Return the [x, y] coordinate for the center point of the cell that contains the specified text.  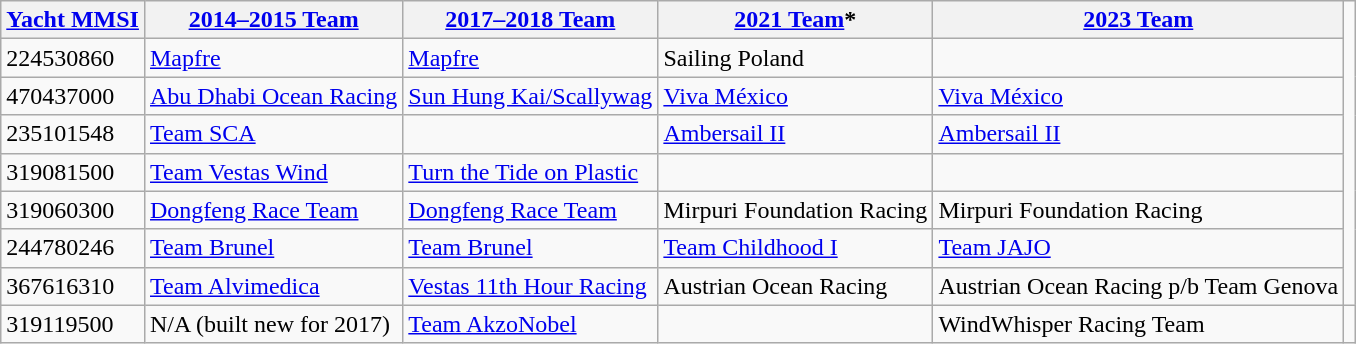
319060300 [73, 210]
224530860 [73, 58]
367616310 [73, 286]
2017–2018 Team [530, 20]
Austrian Ocean Racing p/b Team Genova [1138, 286]
2021 Team* [796, 20]
Team JAJO [1138, 248]
Team SCA [273, 134]
Team Vestas Wind [273, 172]
Team Alvimedica [273, 286]
Sun Hung Kai/Scallywag [530, 96]
Austrian Ocean Racing [796, 286]
2014–2015 Team [273, 20]
Team AkzoNobel [530, 324]
319119500 [73, 324]
470437000 [73, 96]
Sailing Poland [796, 58]
2023 Team [1138, 20]
Vestas 11th Hour Racing [530, 286]
Team Childhood I [796, 248]
WindWhisper Racing Team [1138, 324]
244780246 [73, 248]
Turn the Tide on Plastic [530, 172]
Yacht MMSI [73, 20]
N/A (built new for 2017) [273, 324]
Abu Dhabi Ocean Racing [273, 96]
235101548 [73, 134]
319081500 [73, 172]
